Pinpoint the cell where the given text exists, returning its (X, Y) midpoint coordinate. 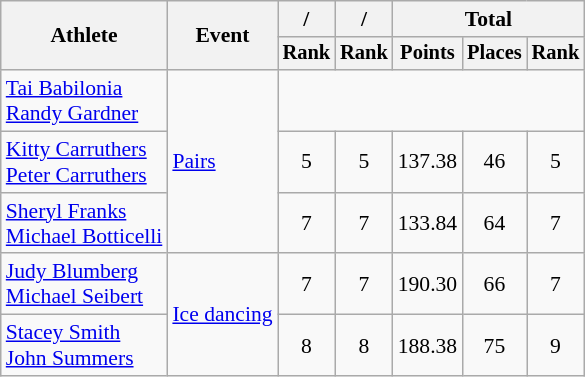
133.84 (428, 224)
Pairs (222, 162)
Total (488, 19)
Kitty CarruthersPeter Carruthers (84, 162)
9 (556, 346)
Sheryl FranksMichael Botticelli (84, 224)
64 (494, 224)
Points (428, 54)
66 (494, 284)
Tai BabiloniaRandy Gardner (84, 100)
46 (494, 162)
Ice dancing (222, 315)
Judy BlumbergMichael Seibert (84, 284)
137.38 (428, 162)
75 (494, 346)
Stacey SmithJohn Summers (84, 346)
Athlete (84, 36)
188.38 (428, 346)
Event (222, 36)
Places (494, 54)
190.30 (428, 284)
